Locate the cell with the specified text and output its [x, y] center coordinate. 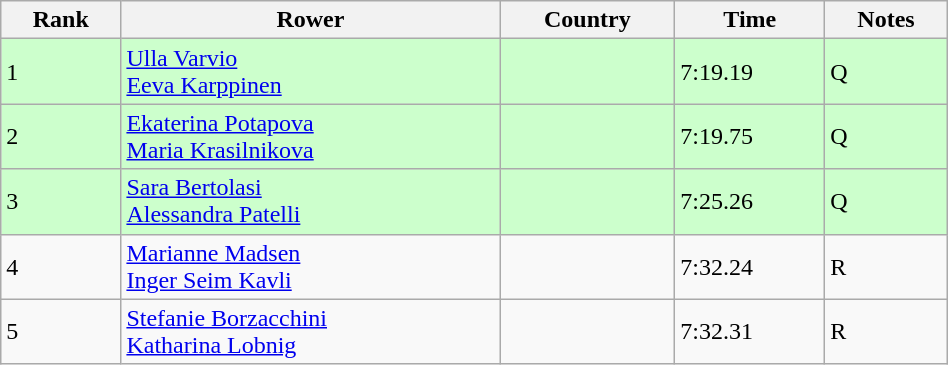
7:32.31 [750, 332]
2 [61, 136]
3 [61, 202]
4 [61, 266]
Sara BertolasiAlessandra Patelli [310, 202]
7:19.75 [750, 136]
Time [750, 20]
Ekaterina PotapovaMaria Krasilnikova [310, 136]
1 [61, 72]
Marianne MadsenInger Seim Kavli [310, 266]
7:32.24 [750, 266]
Notes [886, 20]
Rank [61, 20]
Stefanie BorzacchiniKatharina Lobnig [310, 332]
Ulla VarvioEeva Karppinen [310, 72]
Country [588, 20]
5 [61, 332]
7:19.19 [750, 72]
Rower [310, 20]
7:25.26 [750, 202]
